From the cell containing the given text, extract its center point as [x, y] coordinate. 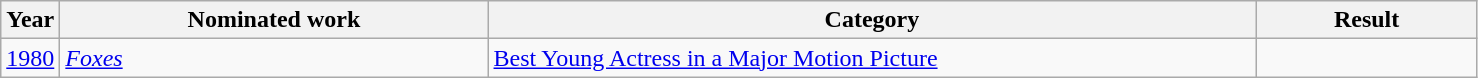
Category [872, 20]
Nominated work [274, 20]
1980 [30, 58]
Foxes [274, 58]
Best Young Actress in a Major Motion Picture [872, 58]
Year [30, 20]
Result [1366, 20]
